Determine the (x, y) coordinate at the center of the cell enclosing the given text.  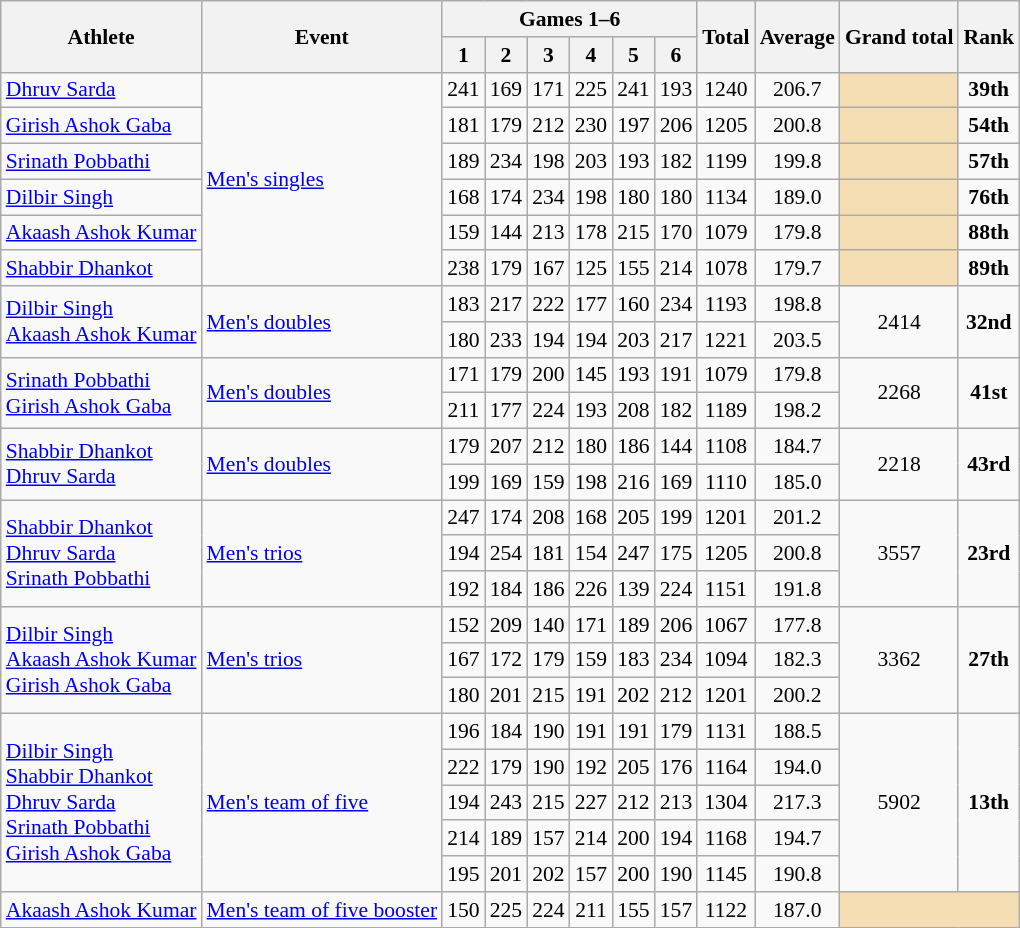
1164 (726, 767)
201.2 (798, 518)
175 (676, 554)
4 (592, 55)
195 (464, 874)
177.8 (798, 625)
179.7 (798, 269)
230 (592, 126)
Men's team of five booster (322, 910)
5902 (900, 803)
140 (548, 625)
176 (676, 767)
139 (634, 589)
254 (506, 554)
23rd (988, 554)
178 (592, 233)
194.0 (798, 767)
Games 1–6 (570, 19)
196 (464, 732)
203.5 (798, 340)
1221 (726, 340)
1189 (726, 411)
188.5 (798, 732)
191.8 (798, 589)
Shabbir DhankotDhruv SardaSrinath Pobbathi (102, 554)
198.8 (798, 304)
2218 (900, 464)
Dilbir SinghShabbir DhankotDhruv SardaSrinath PobbathiGirish Ashok Gaba (102, 803)
13th (988, 803)
125 (592, 269)
Rank (988, 36)
Dhruv Sarda (102, 90)
54th (988, 126)
238 (464, 269)
184.7 (798, 447)
1193 (726, 304)
200.2 (798, 696)
43rd (988, 464)
216 (634, 482)
Average (798, 36)
57th (988, 162)
Dilbir SinghAkaash Ashok KumarGirish Ashok Gaba (102, 660)
1199 (726, 162)
227 (592, 803)
197 (634, 126)
Athlete (102, 36)
1 (464, 55)
226 (592, 589)
32nd (988, 322)
Dilbir Singh (102, 197)
170 (676, 233)
1240 (726, 90)
39th (988, 90)
1122 (726, 910)
Grand total (900, 36)
152 (464, 625)
6 (676, 55)
76th (988, 197)
190.8 (798, 874)
189.0 (798, 197)
3557 (900, 554)
150 (464, 910)
1145 (726, 874)
2268 (900, 392)
187.0 (798, 910)
1134 (726, 197)
209 (506, 625)
89th (988, 269)
207 (506, 447)
Srinath Pobbathi (102, 162)
2414 (900, 322)
206.7 (798, 90)
Girish Ashok Gaba (102, 126)
Dilbir SinghAkaash Ashok Kumar (102, 322)
145 (592, 375)
Shabbir DhankotDhruv Sarda (102, 464)
185.0 (798, 482)
27th (988, 660)
1151 (726, 589)
1110 (726, 482)
1304 (726, 803)
3362 (900, 660)
88th (988, 233)
172 (506, 660)
160 (634, 304)
Men's team of five (322, 803)
1108 (726, 447)
198.2 (798, 411)
1094 (726, 660)
1067 (726, 625)
194.7 (798, 839)
1131 (726, 732)
Srinath PobbathiGirish Ashok Gaba (102, 392)
Event (322, 36)
41st (988, 392)
154 (592, 554)
243 (506, 803)
Total (726, 36)
5 (634, 55)
1078 (726, 269)
2 (506, 55)
217.3 (798, 803)
182.3 (798, 660)
Shabbir Dhankot (102, 269)
1168 (726, 839)
3 (548, 55)
233 (506, 340)
199.8 (798, 162)
Men's singles (322, 179)
